Search for the cell housing the specified text and yield its (X, Y) center coordinate. 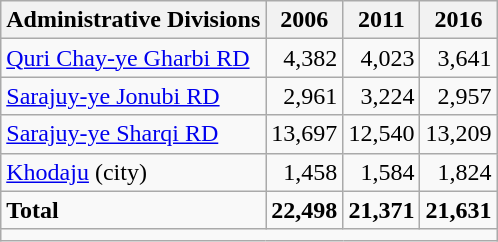
1,584 (382, 172)
3,224 (382, 96)
2011 (382, 20)
4,023 (382, 58)
Sarajuy-ye Sharqi RD (134, 134)
13,209 (458, 134)
2016 (458, 20)
Administrative Divisions (134, 20)
13,697 (304, 134)
4,382 (304, 58)
Total (134, 210)
21,371 (382, 210)
Quri Chay-ye Gharbi RD (134, 58)
12,540 (382, 134)
Khodaju (city) (134, 172)
21,631 (458, 210)
2,957 (458, 96)
22,498 (304, 210)
2,961 (304, 96)
1,458 (304, 172)
3,641 (458, 58)
Sarajuy-ye Jonubi RD (134, 96)
1,824 (458, 172)
2006 (304, 20)
